Search for the cell housing the specified text and yield its (X, Y) center coordinate. 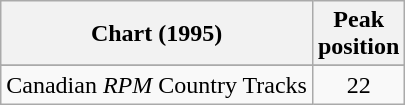
Canadian RPM Country Tracks (157, 85)
Chart (1995) (157, 34)
Peakposition (358, 34)
22 (358, 85)
